Scan for the cell matching the given text and deliver its (x, y) coordinate at center. 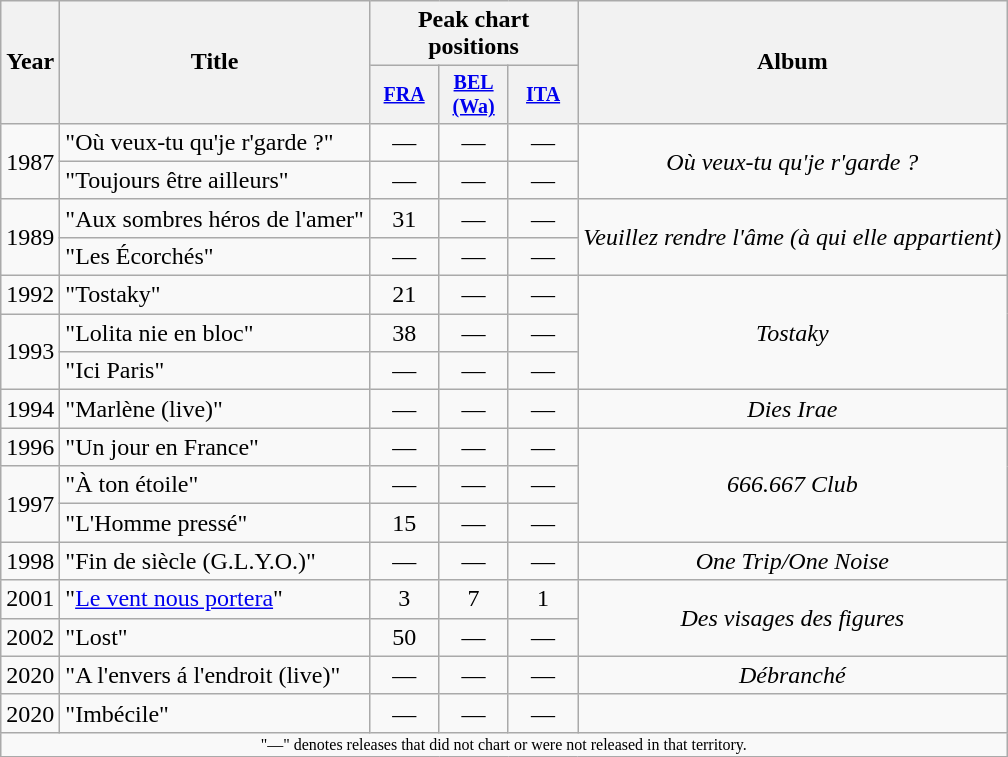
Title (215, 62)
BEL(Wa) (474, 94)
"Un jour en France" (215, 447)
"A l'envers á l'endroit (live)" (215, 675)
FRA (404, 94)
"Aux sombres héros de l'amer" (215, 218)
"À ton étoile" (215, 485)
"—" denotes releases that did not chart or were not released in that territory. (504, 744)
Year (30, 62)
Tostaky (792, 333)
Des visages des figures (792, 618)
38 (404, 333)
1994 (30, 409)
Débranché (792, 675)
"Marlène (live)" (215, 409)
One Trip/One Noise (792, 561)
31 (404, 218)
"Ici Paris" (215, 371)
Dies Irae (792, 409)
"L'Homme pressé" (215, 523)
Album (792, 62)
2002 (30, 637)
3 (404, 599)
1993 (30, 352)
1996 (30, 447)
"Imbécile" (215, 713)
1 (542, 599)
"Où veux-tu qu'je r'garde ?" (215, 142)
15 (404, 523)
1997 (30, 504)
Où veux-tu qu'je r'garde ? (792, 161)
2001 (30, 599)
"Lost" (215, 637)
21 (404, 295)
"Fin de siècle (G.L.Y.O.)" (215, 561)
1998 (30, 561)
"Les Écorchés" (215, 256)
666.667 Club (792, 485)
"Lolita nie en bloc" (215, 333)
1987 (30, 161)
7 (474, 599)
"Tostaky" (215, 295)
Veuillez rendre l'âme (à qui elle appartient) (792, 237)
1989 (30, 237)
Peak chart positions (473, 34)
"Toujours être ailleurs" (215, 180)
"Le vent nous portera" (215, 599)
1992 (30, 295)
ITA (542, 94)
50 (404, 637)
